Provide the (x, y) coordinate of the cell's center where the given text is located.  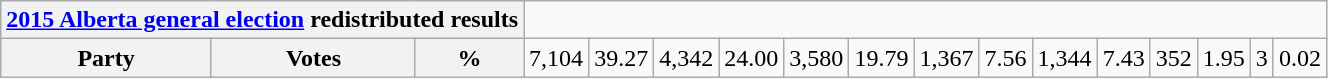
24.00 (752, 58)
Votes (313, 58)
1,344 (1064, 58)
Party (106, 58)
7.43 (1124, 58)
2015 Alberta general election redistributed results (262, 20)
4,342 (686, 58)
1,367 (946, 58)
3,580 (816, 58)
19.79 (882, 58)
7,104 (556, 58)
7.56 (1006, 58)
3 (1262, 58)
39.27 (622, 58)
1.95 (1224, 58)
% (469, 58)
0.02 (1300, 58)
352 (1174, 58)
